Determine the (x, y) coordinate at the center of the cell enclosing the given text.  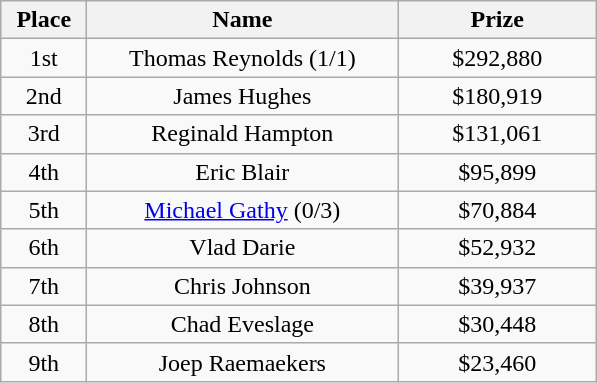
9th (44, 362)
$95,899 (498, 172)
$39,937 (498, 286)
$52,932 (498, 248)
$131,061 (498, 134)
$292,880 (498, 58)
Reginald Hampton (242, 134)
$30,448 (498, 324)
Prize (498, 20)
Michael Gathy (0/3) (242, 210)
8th (44, 324)
Thomas Reynolds (1/1) (242, 58)
$180,919 (498, 96)
$23,460 (498, 362)
1st (44, 58)
$70,884 (498, 210)
Joep Raemaekers (242, 362)
4th (44, 172)
Place (44, 20)
6th (44, 248)
Chad Eveslage (242, 324)
Chris Johnson (242, 286)
James Hughes (242, 96)
7th (44, 286)
Name (242, 20)
5th (44, 210)
3rd (44, 134)
2nd (44, 96)
Eric Blair (242, 172)
Vlad Darie (242, 248)
